Capture the cell that displays the provided text and extract its (X, Y) central coordinate. 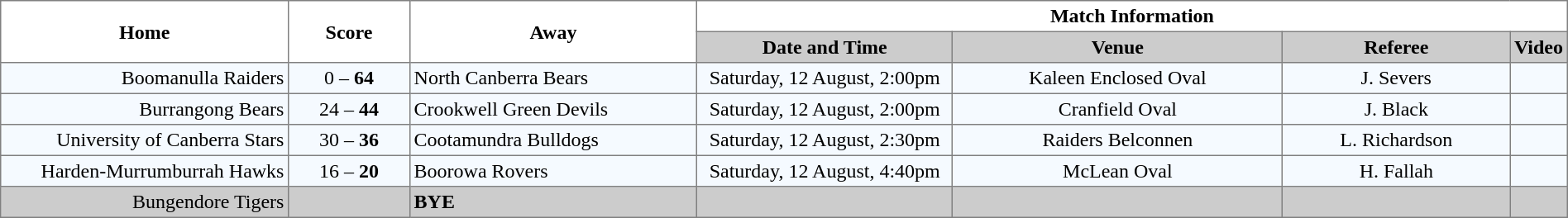
0 – 64 (349, 78)
16 – 20 (349, 171)
Kaleen Enclosed Oval (1118, 78)
Crookwell Green Devils (552, 109)
Raiders Belconnen (1118, 140)
North Canberra Bears (552, 78)
Home (145, 31)
Burrangong Bears (145, 109)
Harden-Murrumburrah Hawks (145, 171)
30 – 36 (349, 140)
H. Fallah (1396, 171)
L. Richardson (1396, 140)
24 – 44 (349, 109)
Away (552, 31)
Saturday, 12 August, 2:30pm (825, 140)
Video (1539, 47)
J. Severs (1396, 78)
Cootamundra Bulldogs (552, 140)
Boomanulla Raiders (145, 78)
J. Black (1396, 109)
Date and Time (825, 47)
University of Canberra Stars (145, 140)
Venue (1118, 47)
Score (349, 31)
Bungendore Tigers (145, 202)
BYE (552, 202)
Boorowa Rovers (552, 171)
Cranfield Oval (1118, 109)
McLean Oval (1118, 171)
Referee (1396, 47)
Saturday, 12 August, 4:40pm (825, 171)
Match Information (1133, 17)
